Provide the [x, y] coordinate of the cell's center where the given text is located.  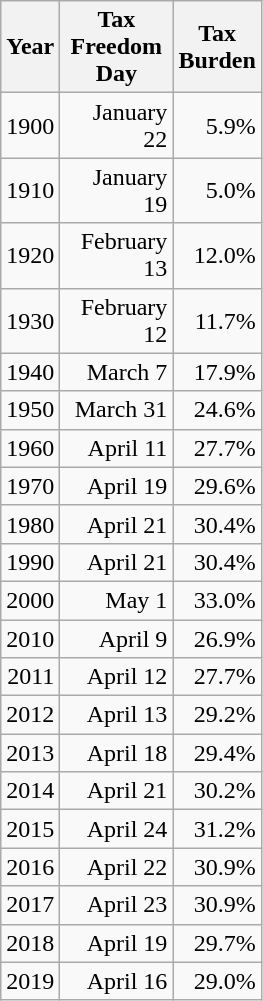
33.0% [217, 600]
31.2% [217, 829]
2019 [30, 981]
1960 [30, 448]
12.0% [217, 256]
29.2% [217, 715]
April 13 [116, 715]
2013 [30, 753]
2018 [30, 943]
Tax Burden [217, 47]
1900 [30, 126]
Tax Freedom Day [116, 47]
April 16 [116, 981]
29.0% [217, 981]
January 19 [116, 190]
11.7% [217, 320]
5.9% [217, 126]
29.6% [217, 486]
March 7 [116, 372]
February 13 [116, 256]
April 23 [116, 905]
April 24 [116, 829]
2012 [30, 715]
1920 [30, 256]
April 9 [116, 639]
May 1 [116, 600]
17.9% [217, 372]
2010 [30, 639]
1980 [30, 524]
1930 [30, 320]
2014 [30, 791]
1970 [30, 486]
April 11 [116, 448]
26.9% [217, 639]
29.7% [217, 943]
2017 [30, 905]
5.0% [217, 190]
1910 [30, 190]
30.2% [217, 791]
April 18 [116, 753]
1950 [30, 410]
29.4% [217, 753]
Year [30, 47]
February 12 [116, 320]
2015 [30, 829]
2000 [30, 600]
April 12 [116, 677]
2011 [30, 677]
24.6% [217, 410]
1990 [30, 562]
March 31 [116, 410]
April 22 [116, 867]
1940 [30, 372]
2016 [30, 867]
January 22 [116, 126]
